Extract the (X, Y) coordinate from the center of the cell holding the provided text.  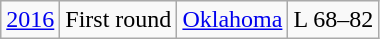
First round (118, 20)
Oklahoma (232, 20)
2016 (30, 20)
L 68–82 (334, 20)
